Detect which cell encompasses the target text, then output its (x, y) center coordinate. 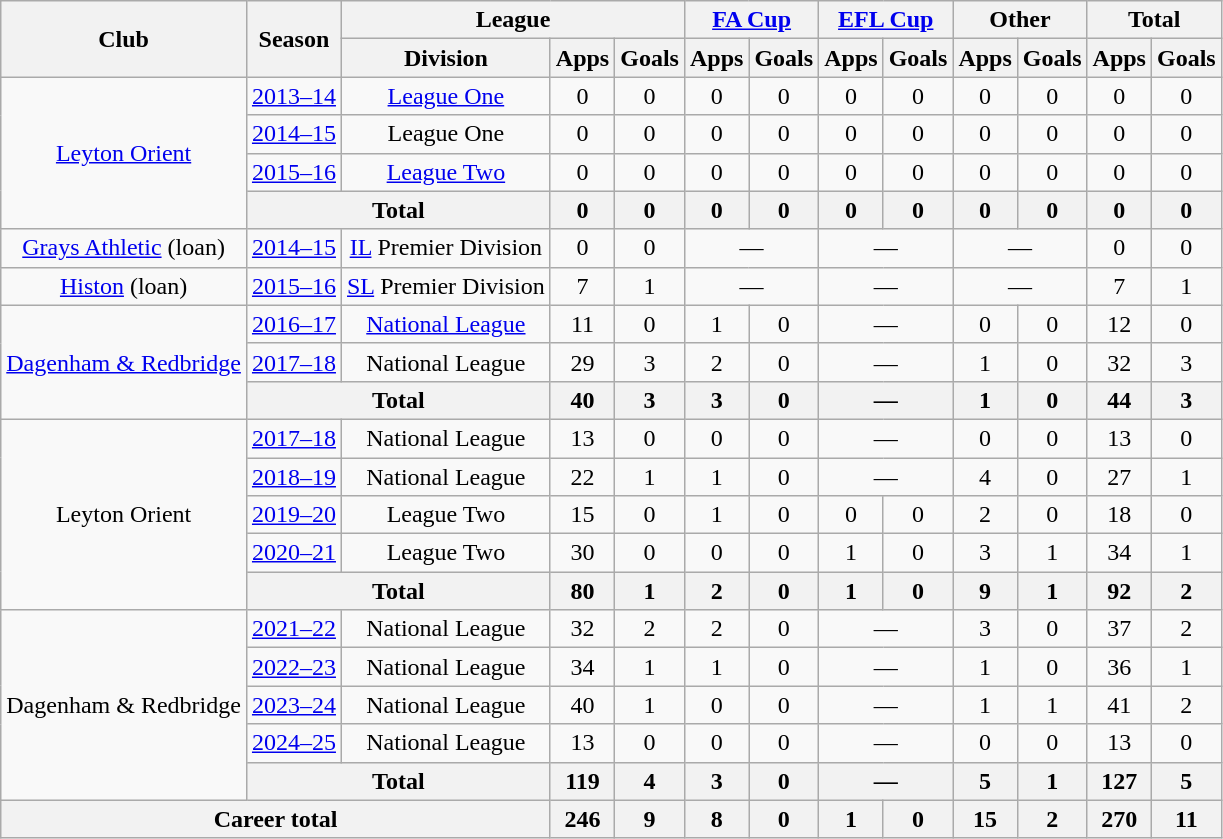
Club (124, 39)
Career total (276, 819)
29 (582, 362)
41 (1119, 705)
2018–19 (294, 477)
18 (1119, 515)
27 (1119, 477)
2016–17 (294, 324)
2020–21 (294, 553)
IL Premier Division (446, 248)
37 (1119, 629)
119 (582, 781)
12 (1119, 324)
246 (582, 819)
Division (446, 58)
2024–25 (294, 743)
30 (582, 553)
36 (1119, 667)
80 (582, 591)
2019–20 (294, 515)
127 (1119, 781)
Season (294, 39)
Histon (loan) (124, 286)
EFL Cup (886, 20)
8 (716, 819)
2013–14 (294, 96)
92 (1119, 591)
270 (1119, 819)
2023–24 (294, 705)
Grays Athletic (loan) (124, 248)
SL Premier Division (446, 286)
2022–23 (294, 667)
FA Cup (751, 20)
League (512, 20)
Other (1020, 20)
44 (1119, 400)
22 (582, 477)
2021–22 (294, 629)
